Return [X, Y] of the center of cell containing provided text 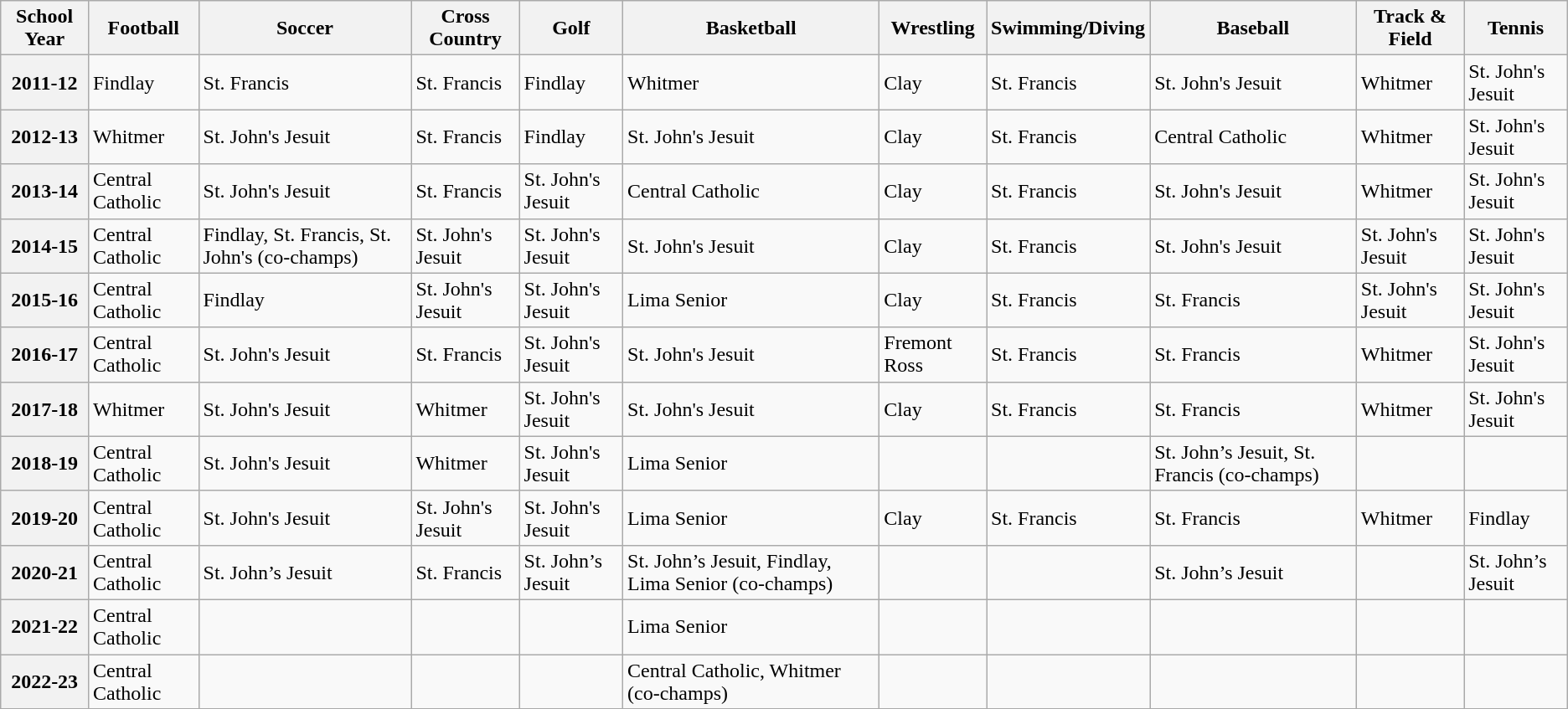
2020-21 [45, 573]
Swimming/Diving [1069, 28]
Wrestling [933, 28]
Findlay, St. Francis, St. John's (co-champs) [305, 246]
Soccer [305, 28]
School Year [45, 28]
2011-12 [45, 82]
Central Catholic, Whitmer (co-champs) [751, 681]
2022-23 [45, 681]
Football [143, 28]
2017-18 [45, 408]
Golf [571, 28]
2012-13 [45, 137]
Tennis [1516, 28]
2015-16 [45, 300]
2019-20 [45, 517]
2013-14 [45, 191]
Basketball [751, 28]
Track & Field [1410, 28]
Fremont Ross [933, 355]
St. John’s Jesuit, St. Francis (co-champs) [1253, 464]
2018-19 [45, 464]
2021-22 [45, 626]
2016-17 [45, 355]
St. John’s Jesuit, Findlay, Lima Senior (co-champs) [751, 573]
Baseball [1253, 28]
Cross Country [466, 28]
2014-15 [45, 246]
